Pinpoint the cell where the given text exists, returning its (X, Y) midpoint coordinate. 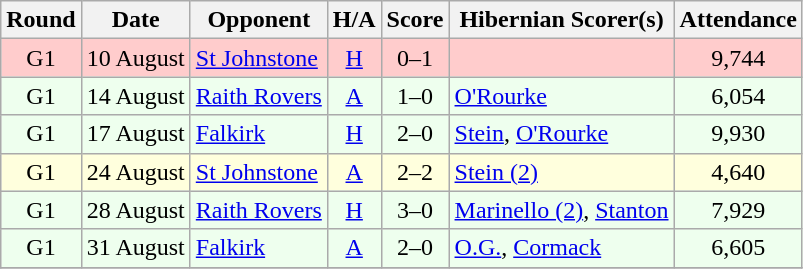
17 August (136, 134)
Stein, O'Rourke (562, 134)
Marinello (2), Stanton (562, 210)
10 August (136, 58)
Score (415, 20)
28 August (136, 210)
Date (136, 20)
Opponent (258, 20)
9,744 (738, 58)
1–0 (415, 96)
9,930 (738, 134)
6,605 (738, 248)
Stein (2) (562, 172)
2–2 (415, 172)
0–1 (415, 58)
31 August (136, 248)
O.G., Cormack (562, 248)
Hibernian Scorer(s) (562, 20)
H/A (354, 20)
14 August (136, 96)
O'Rourke (562, 96)
6,054 (738, 96)
Attendance (738, 20)
24 August (136, 172)
4,640 (738, 172)
7,929 (738, 210)
3–0 (415, 210)
Round (41, 20)
